Identify which cell holds the provided text, then report its [X, Y] central coordinate. 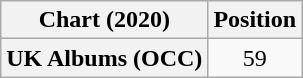
UK Albums (OCC) [104, 58]
Chart (2020) [104, 20]
Position [255, 20]
59 [255, 58]
